Find where the given text appears and provide that cell's center as [x, y] coordinate. 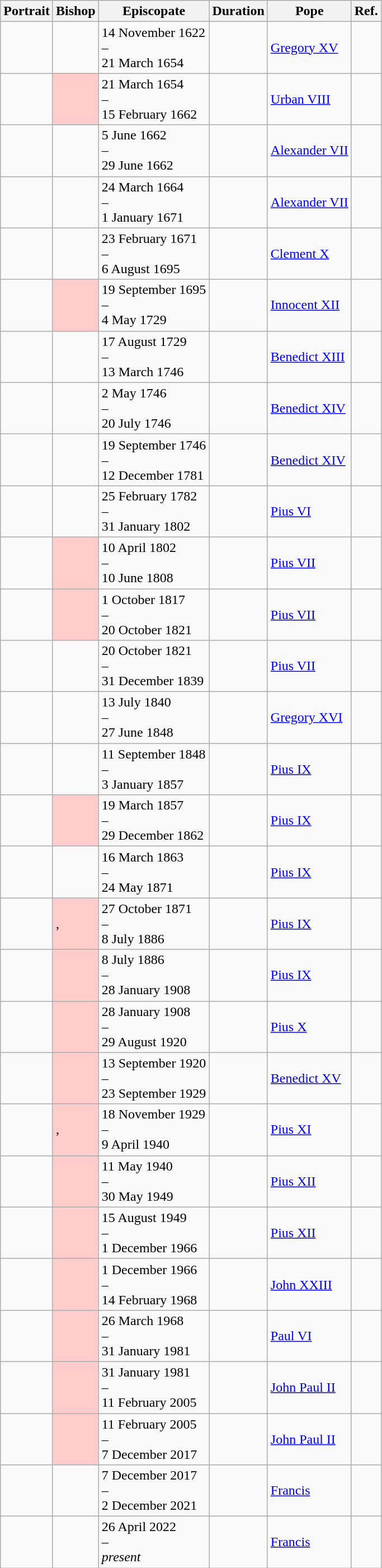
John XXIII [309, 1284]
5 June 1662–29 June 1662 [154, 151]
Gregory XVI [309, 718]
13 July 1840–27 June 1848 [154, 718]
20 October 1821–31 December 1839 [154, 666]
19 March 1857–29 December 1862 [154, 821]
Urban VIII [309, 99]
Gregory XV [309, 48]
Benedict XIII [309, 357]
21 March 1654–15 February 1662 [154, 99]
Episcopate [154, 11]
13 September 1920–23 September 1929 [154, 1078]
Bishop [76, 11]
19 September 1746–12 December 1781 [154, 460]
10 April 1802–10 June 1808 [154, 563]
11 September 1848–3 January 1857 [154, 769]
26 April 2022–present [154, 1542]
Portrait [27, 11]
27 October 1871–8 July 1886 [154, 924]
25 February 1782–31 January 1802 [154, 511]
Ref. [366, 11]
Innocent XII [309, 305]
11 May 1940–30 May 1949 [154, 1181]
Pius VI [309, 511]
31 January 1981–11 February 2005 [154, 1387]
26 March 1968–31 January 1981 [154, 1336]
11 February 2005–7 December 2017 [154, 1439]
24 March 1664–1 January 1671 [154, 202]
Pope [309, 11]
2 May 1746–20 July 1746 [154, 408]
28 January 1908–29 August 1920 [154, 1027]
23 February 1671–6 August 1695 [154, 254]
Benedict XV [309, 1078]
Pius X [309, 1027]
7 December 2017–2 December 2021 [154, 1491]
Paul VI [309, 1336]
Clement X [309, 254]
18 November 1929–9 April 1940 [154, 1130]
17 August 1729–13 March 1746 [154, 357]
16 March 1863–24 May 1871 [154, 872]
Duration [238, 11]
15 August 1949–1 December 1966 [154, 1233]
19 September 1695–4 May 1729 [154, 305]
1 October 1817–20 October 1821 [154, 615]
8 July 1886–28 January 1908 [154, 975]
Pius XI [309, 1130]
14 November 1622–21 March 1654 [154, 48]
1 December 1966–14 February 1968 [154, 1284]
